Pinpoint the cell where the given text exists, returning its [X, Y] midpoint coordinate. 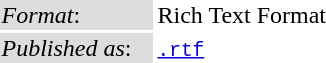
Published as: [76, 48]
Format: [76, 15]
